Provide the [x, y] coordinate of the cell's center where the given text is located.  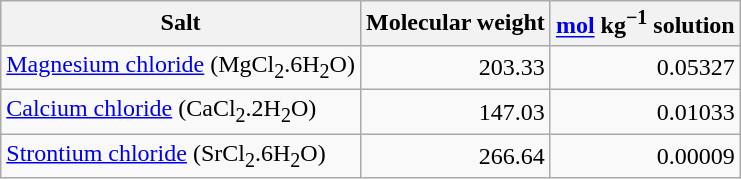
Calcium chloride (CaCl2.2H2O) [181, 112]
266.64 [455, 156]
Strontium chloride (SrCl2.6H2O) [181, 156]
203.33 [455, 67]
Salt [181, 24]
147.03 [455, 112]
Magnesium chloride (MgCl2.6H2O) [181, 67]
0.01033 [645, 112]
Molecular weight [455, 24]
mol kg−1 solution [645, 24]
0.05327 [645, 67]
0.00009 [645, 156]
